Return [x, y] of the center of cell containing provided text 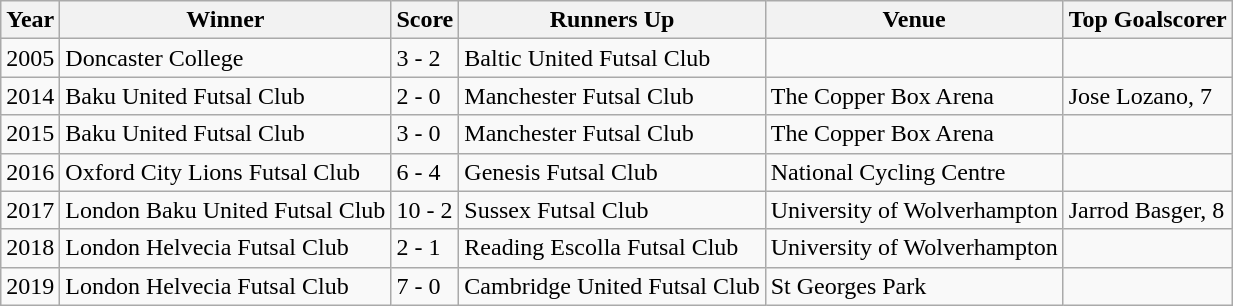
Top Goalscorer [1148, 20]
10 - 2 [425, 210]
7 - 0 [425, 286]
St Georges Park [914, 286]
Cambridge United Futsal Club [612, 286]
3 - 0 [425, 134]
Sussex Futsal Club [612, 210]
2016 [30, 172]
Score [425, 20]
London Baku United Futsal Club [226, 210]
Jarrod Basger, 8 [1148, 210]
Year [30, 20]
2018 [30, 248]
Jose Lozano, 7 [1148, 96]
2019 [30, 286]
2014 [30, 96]
2017 [30, 210]
Winner [226, 20]
2015 [30, 134]
2 - 0 [425, 96]
2005 [30, 58]
Venue [914, 20]
Doncaster College [226, 58]
Runners Up [612, 20]
National Cycling Centre [914, 172]
Baltic United Futsal Club [612, 58]
Genesis Futsal Club [612, 172]
Oxford City Lions Futsal Club [226, 172]
6 - 4 [425, 172]
Reading Escolla Futsal Club [612, 248]
2 - 1 [425, 248]
3 - 2 [425, 58]
